Scan for the cell matching the given text and deliver its [X, Y] coordinate at center. 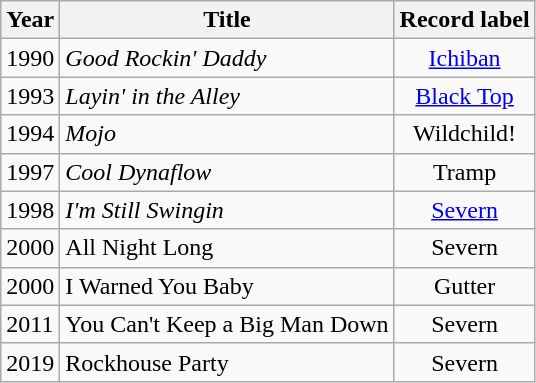
Tramp [464, 172]
Mojo [227, 134]
Black Top [464, 96]
I'm Still Swingin [227, 210]
All Night Long [227, 248]
Cool Dynaflow [227, 172]
2019 [30, 362]
1993 [30, 96]
Rockhouse Party [227, 362]
Year [30, 20]
Record label [464, 20]
Gutter [464, 286]
1994 [30, 134]
1997 [30, 172]
1998 [30, 210]
Title [227, 20]
Ichiban [464, 58]
1990 [30, 58]
Layin' in the Alley [227, 96]
Good Rockin' Daddy [227, 58]
I Warned You Baby [227, 286]
2011 [30, 324]
Wildchild! [464, 134]
You Can't Keep a Big Man Down [227, 324]
